Return (X, Y) of the center of cell containing provided text 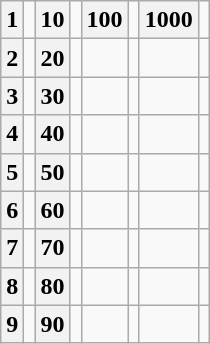
40 (52, 134)
5 (12, 172)
60 (52, 210)
20 (52, 58)
100 (104, 20)
30 (52, 96)
7 (12, 248)
9 (12, 324)
50 (52, 172)
4 (12, 134)
3 (12, 96)
1000 (168, 20)
80 (52, 286)
1 (12, 20)
6 (12, 210)
2 (12, 58)
90 (52, 324)
8 (12, 286)
10 (52, 20)
70 (52, 248)
